Detect which cell encompasses the target text, then output its [x, y] center coordinate. 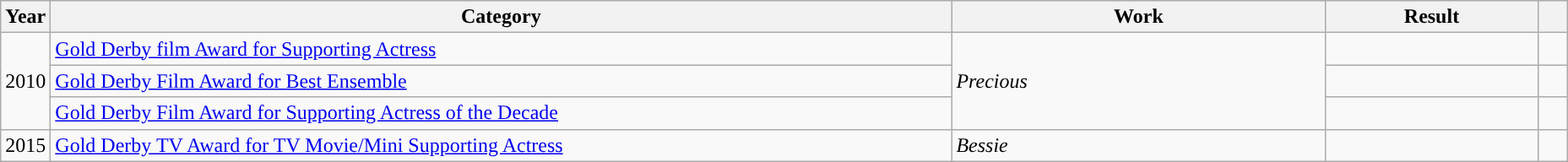
Category [502, 17]
Gold Derby Film Award for Best Ensemble [502, 81]
Gold Derby TV Award for TV Movie/Mini Supporting Actress [502, 145]
2015 [25, 145]
2010 [25, 81]
Gold Derby film Award for Supporting Actress [502, 49]
Precious [1138, 81]
Bessie [1138, 145]
Result [1432, 17]
Gold Derby Film Award for Supporting Actress of the Decade [502, 113]
Work [1138, 17]
Year [25, 17]
